Find where the given text appears and provide that cell's center as (x, y) coordinate. 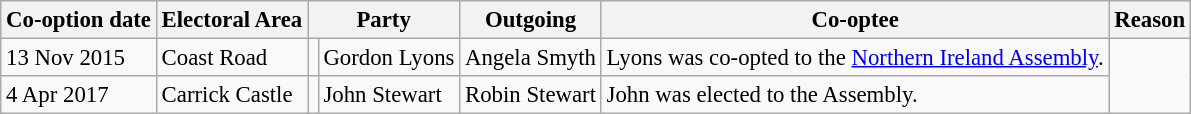
Co-optee (855, 20)
John Stewart (389, 95)
Lyons was co-opted to the Northern Ireland Assembly. (855, 58)
Co-option date (79, 20)
Outgoing (531, 20)
Coast Road (232, 58)
4 Apr 2017 (79, 95)
Party (384, 20)
John was elected to the Assembly. (855, 95)
Reason (1150, 20)
Carrick Castle (232, 95)
13 Nov 2015 (79, 58)
Robin Stewart (531, 95)
Electoral Area (232, 20)
Angela Smyth (531, 58)
Gordon Lyons (389, 58)
